Capture the cell that displays the provided text and extract its [x, y] central coordinate. 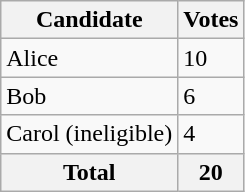
Candidate [90, 20]
20 [211, 172]
Bob [90, 96]
Carol (ineligible) [90, 134]
6 [211, 96]
Total [90, 172]
4 [211, 134]
10 [211, 58]
Votes [211, 20]
Alice [90, 58]
